Extract the [x, y] coordinate from the center of the cell holding the provided text.  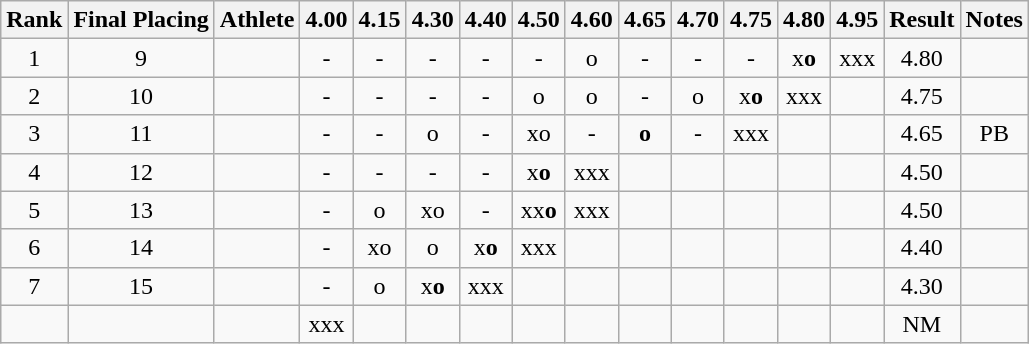
PB [994, 134]
10 [141, 96]
4 [34, 172]
3 [34, 134]
Rank [34, 20]
12 [141, 172]
NM [922, 324]
14 [141, 248]
9 [141, 58]
Athlete [257, 20]
4.70 [698, 20]
Notes [994, 20]
4.00 [326, 20]
5 [34, 210]
11 [141, 134]
7 [34, 286]
Final Placing [141, 20]
4.60 [592, 20]
xxo [538, 210]
15 [141, 286]
4.95 [858, 20]
4.15 [380, 20]
Result [922, 20]
13 [141, 210]
1 [34, 58]
2 [34, 96]
6 [34, 248]
